From the cell containing the given text, extract its center point as [X, Y] coordinate. 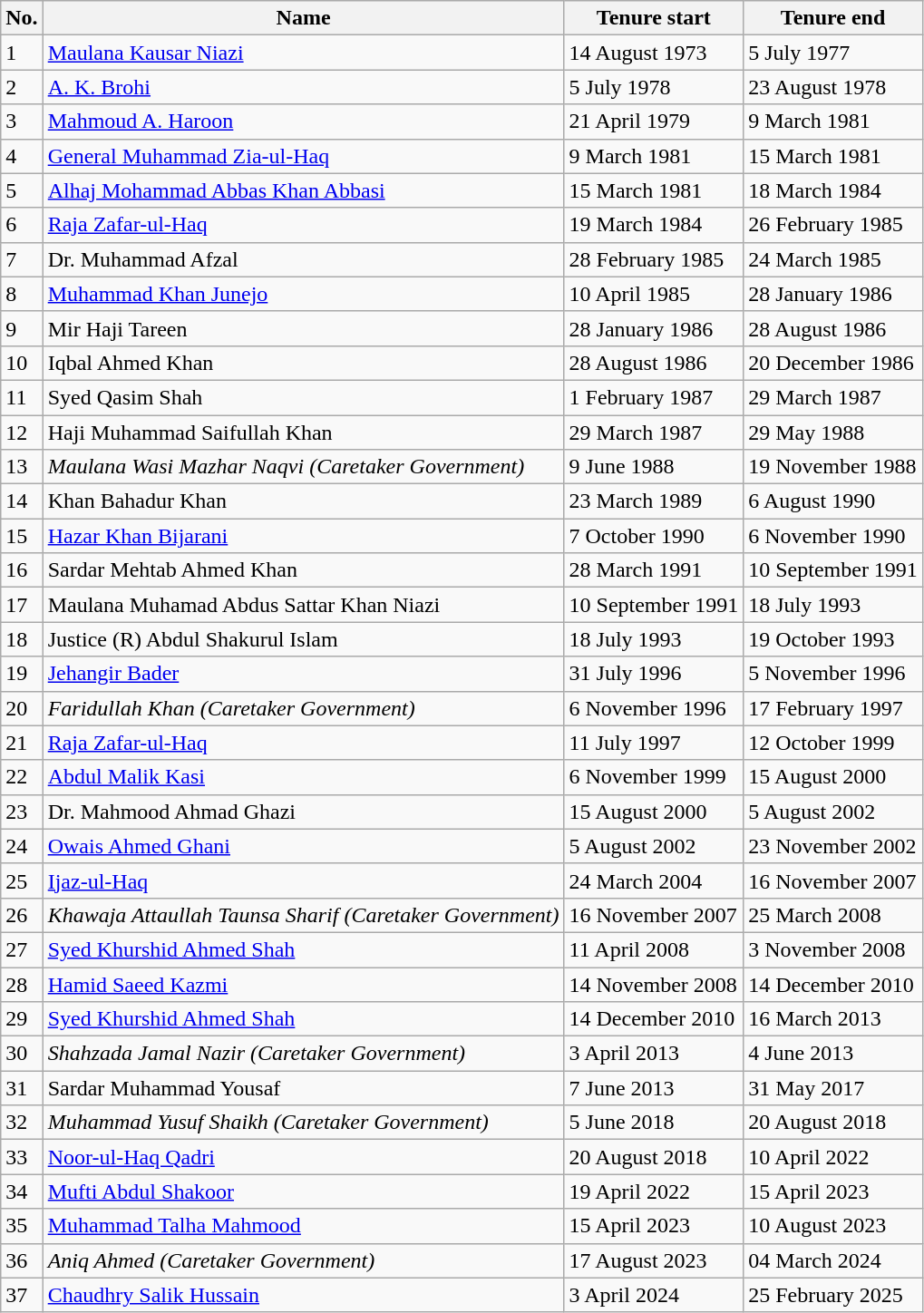
Dr. Mahmood Ahmad Ghazi [303, 812]
31 [22, 1088]
3 November 2008 [833, 949]
Sardar Mehtab Ahmed Khan [303, 570]
Muhammad Talha Mahmood [303, 1226]
21 April 1979 [654, 122]
9 [22, 328]
Haji Muhammad Saifullah Khan [303, 433]
10 [22, 363]
24 March 1985 [833, 259]
19 October 1993 [833, 639]
7 October 1990 [654, 536]
Dr. Muhammad Afzal [303, 259]
23 [22, 812]
18 [22, 639]
Aniq Ahmed (Caretaker Government) [303, 1260]
Mufti Abdul Shakoor [303, 1191]
9 June 1988 [654, 467]
Tenure end [833, 18]
Jehangir Bader [303, 674]
Alhaj Mohammad Abbas Khan Abbasi [303, 190]
25 February 2025 [833, 1295]
22 [22, 777]
4 June 2013 [833, 1054]
32 [22, 1123]
1 February 1987 [654, 397]
7 June 2013 [654, 1088]
12 [22, 433]
Hazar Khan Bijarani [303, 536]
28 [22, 984]
23 August 1978 [833, 87]
Faridullah Khan (Caretaker Government) [303, 708]
3 April 2024 [654, 1295]
5 July 1978 [654, 87]
4 [22, 156]
Syed Qasim Shah [303, 397]
Muhammad Khan Junejo [303, 294]
2 [22, 87]
17 August 2023 [654, 1260]
25 March 2008 [833, 915]
19 [22, 674]
24 [22, 846]
7 [22, 259]
20 [22, 708]
28 February 1985 [654, 259]
6 August 1990 [833, 501]
Iqbal Ahmed Khan [303, 363]
19 November 1988 [833, 467]
Hamid Saeed Kazmi [303, 984]
35 [22, 1226]
Noor-ul-Haq Qadri [303, 1157]
10 April 1985 [654, 294]
24 March 2004 [654, 880]
3 April 2013 [654, 1054]
23 March 1989 [654, 501]
Mir Haji Tareen [303, 328]
6 November 1990 [833, 536]
6 November 1999 [654, 777]
Maulana Kausar Niazi [303, 53]
19 March 1984 [654, 225]
21 [22, 743]
Justice (R) Abdul Shakurul Islam [303, 639]
6 November 1996 [654, 708]
25 [22, 880]
29 May 1988 [833, 433]
17 February 1997 [833, 708]
Tenure start [654, 18]
12 October 1999 [833, 743]
10 August 2023 [833, 1226]
Sardar Muhammad Yousaf [303, 1088]
11 April 2008 [654, 949]
04 March 2024 [833, 1260]
Name [303, 18]
10 April 2022 [833, 1157]
General Muhammad Zia-ul-Haq [303, 156]
A. K. Brohi [303, 87]
Owais Ahmed Ghani [303, 846]
No. [22, 18]
5 November 1996 [833, 674]
16 [22, 570]
6 [22, 225]
28 March 1991 [654, 570]
Ijaz-ul-Haq [303, 880]
Muhammad Yusuf Shaikh (Caretaker Government) [303, 1123]
5 June 2018 [654, 1123]
3 [22, 122]
20 December 1986 [833, 363]
14 August 1973 [654, 53]
Khawaja Attaullah Taunsa Sharif (Caretaker Government) [303, 915]
37 [22, 1295]
34 [22, 1191]
8 [22, 294]
33 [22, 1157]
23 November 2002 [833, 846]
17 [22, 605]
Abdul Malik Kasi [303, 777]
Chaudhry Salik Hussain [303, 1295]
18 March 1984 [833, 190]
5 July 1977 [833, 53]
14 [22, 501]
Mahmoud A. Haroon [303, 122]
30 [22, 1054]
31 July 1996 [654, 674]
Maulana Wasi Mazhar Naqvi (Caretaker Government) [303, 467]
29 [22, 1019]
14 November 2008 [654, 984]
11 [22, 397]
19 April 2022 [654, 1191]
5 [22, 190]
27 [22, 949]
13 [22, 467]
26 [22, 915]
16 March 2013 [833, 1019]
11 July 1997 [654, 743]
1 [22, 53]
31 May 2017 [833, 1088]
36 [22, 1260]
26 February 1985 [833, 225]
15 [22, 536]
Shahzada Jamal Nazir (Caretaker Government) [303, 1054]
Khan Bahadur Khan [303, 501]
Maulana Muhamad Abdus Sattar Khan Niazi [303, 605]
